Detect which cell encompasses the target text, then output its [X, Y] center coordinate. 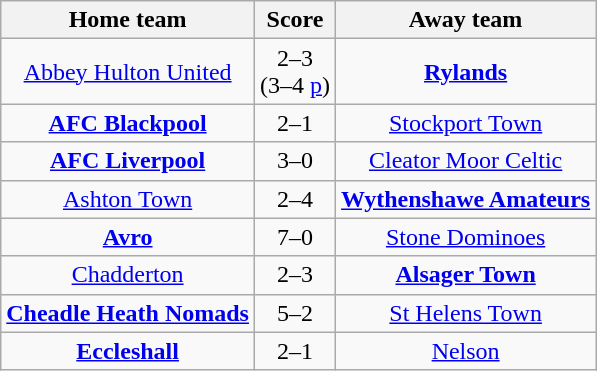
2–4 [294, 199]
Rylands [466, 72]
Eccleshall [128, 351]
3–0 [294, 161]
Away team [466, 20]
Stone Dominoes [466, 237]
Abbey Hulton United [128, 72]
Stockport Town [466, 123]
Cheadle Heath Nomads [128, 313]
Cleator Moor Celtic [466, 161]
AFC Liverpool [128, 161]
Wythenshawe Amateurs [466, 199]
Nelson [466, 351]
7–0 [294, 237]
Ashton Town [128, 199]
Home team [128, 20]
Chadderton [128, 275]
St Helens Town [466, 313]
Score [294, 20]
2–3(3–4 p) [294, 72]
Avro [128, 237]
Alsager Town [466, 275]
5–2 [294, 313]
2–3 [294, 275]
AFC Blackpool [128, 123]
